Provide the [X, Y] coordinate of the cell's center where the given text is located.  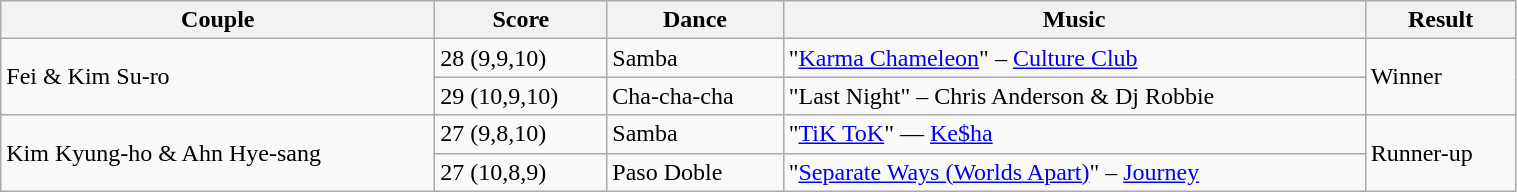
Winner [1440, 77]
27 (9,8,10) [521, 134]
Score [521, 20]
28 (9,9,10) [521, 58]
Paso Doble [695, 172]
Dance [695, 20]
27 (10,8,9) [521, 172]
Couple [218, 20]
Music [1074, 20]
"Separate Ways (Worlds Apart)" – Journey [1074, 172]
29 (10,9,10) [521, 96]
Runner-up [1440, 153]
Result [1440, 20]
"Last Night" – Chris Anderson & Dj Robbie [1074, 96]
Cha-cha-cha [695, 96]
Kim Kyung-ho & Ahn Hye-sang [218, 153]
Fei & Kim Su-ro [218, 77]
"Karma Chameleon" – Culture Club [1074, 58]
"TiK ToK" — Ke$ha [1074, 134]
